Determine the [x, y] coordinate at the center of the cell enclosing the given text.  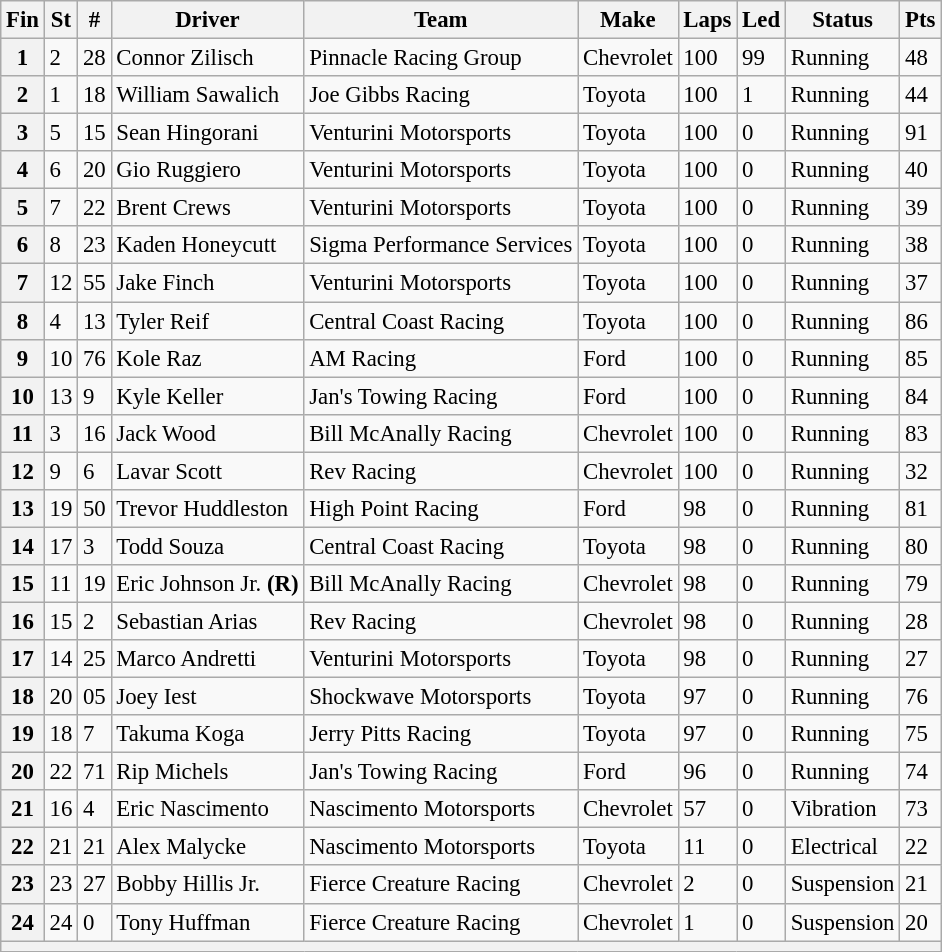
40 [920, 170]
St [60, 20]
Brent Crews [208, 208]
Takuma Koga [208, 734]
05 [94, 697]
Gio Ruggiero [208, 170]
Jerry Pitts Racing [441, 734]
Bobby Hillis Jr. [208, 885]
Make [628, 20]
Laps [708, 20]
85 [920, 358]
Rip Michels [208, 772]
80 [920, 546]
71 [94, 772]
Pts [920, 20]
96 [708, 772]
Led [762, 20]
Connor Zilisch [208, 58]
Trevor Huddleston [208, 509]
75 [920, 734]
Electrical [842, 847]
32 [920, 471]
37 [920, 283]
Jack Wood [208, 433]
Kaden Honeycutt [208, 245]
79 [920, 584]
Status [842, 20]
Tony Huffman [208, 922]
Alex Malycke [208, 847]
57 [708, 809]
Tyler Reif [208, 321]
Sean Hingorani [208, 133]
Marco Andretti [208, 659]
Pinnacle Racing Group [441, 58]
Sebastian Arias [208, 621]
84 [920, 396]
High Point Racing [441, 509]
50 [94, 509]
Joey Iest [208, 697]
83 [920, 433]
Eric Johnson Jr. (R) [208, 584]
Eric Nascimento [208, 809]
Kyle Keller [208, 396]
25 [94, 659]
Driver [208, 20]
Shockwave Motorsports [441, 697]
Todd Souza [208, 546]
99 [762, 58]
Team [441, 20]
AM Racing [441, 358]
Joe Gibbs Racing [441, 95]
Kole Raz [208, 358]
Lavar Scott [208, 471]
38 [920, 245]
Sigma Performance Services [441, 245]
55 [94, 283]
48 [920, 58]
74 [920, 772]
# [94, 20]
44 [920, 95]
William Sawalich [208, 95]
Fin [23, 20]
81 [920, 509]
73 [920, 809]
86 [920, 321]
91 [920, 133]
39 [920, 208]
Vibration [842, 809]
Jake Finch [208, 283]
